Output the [x, y] coordinate of the center of the cell containing the given text.  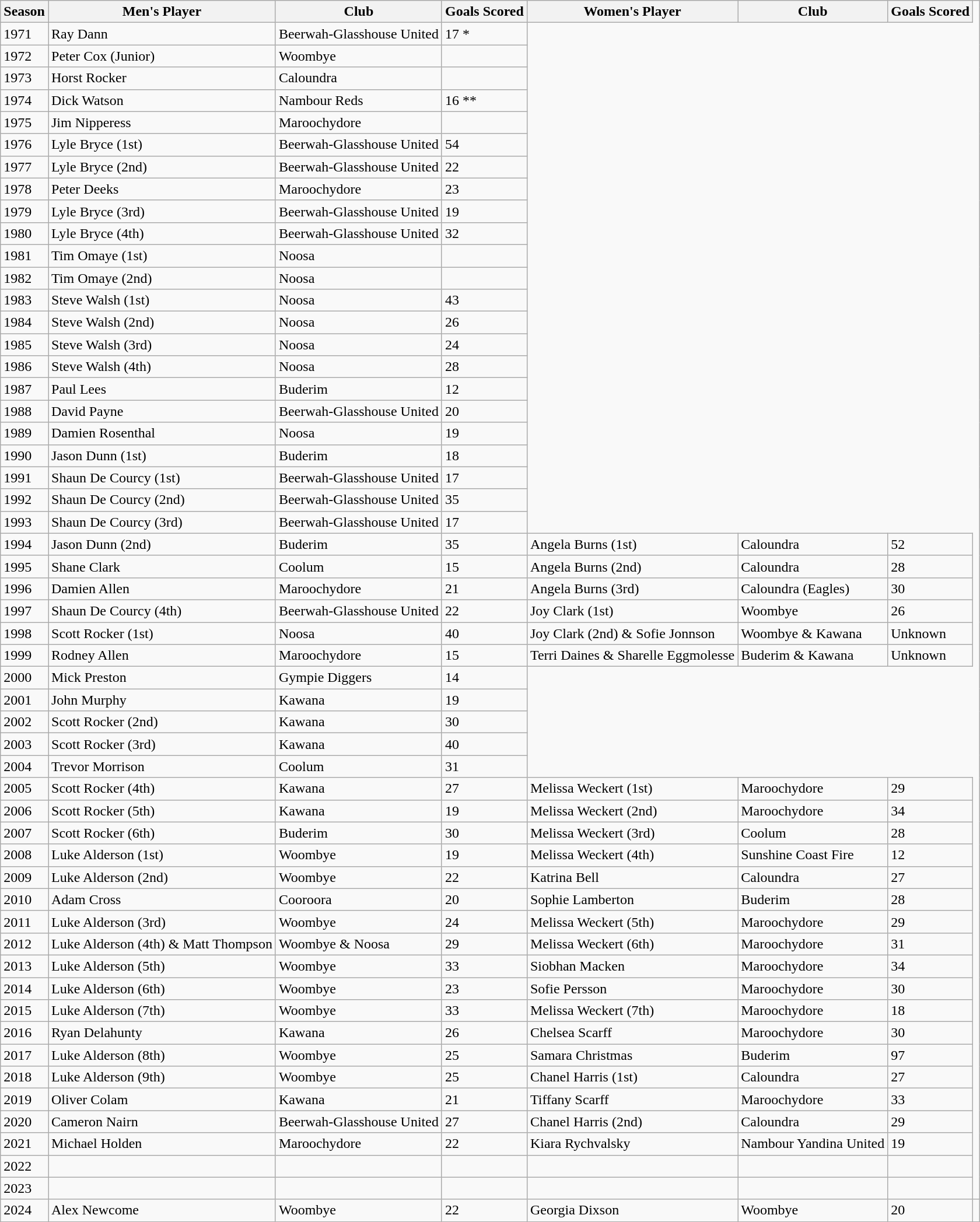
Chanel Harris (2nd) [632, 1122]
Scott Rocker (5th) [162, 811]
2004 [24, 766]
Cameron Nairn [162, 1122]
Peter Deeks [162, 189]
Damien Allen [162, 589]
2009 [24, 877]
Steve Walsh (2nd) [162, 323]
1991 [24, 478]
Steve Walsh (4th) [162, 367]
1978 [24, 189]
1979 [24, 211]
2002 [24, 722]
Siobhan Macken [632, 966]
Sofie Persson [632, 989]
Woombye & Noosa [358, 944]
Melissa Weckert (6th) [632, 944]
Dick Watson [162, 100]
1989 [24, 433]
Adam Cross [162, 899]
2001 [24, 700]
1990 [24, 456]
1975 [24, 122]
Melissa Weckert (2nd) [632, 811]
2020 [24, 1122]
1981 [24, 255]
Season [24, 12]
1982 [24, 278]
Caloundra (Eagles) [813, 589]
2007 [24, 833]
1977 [24, 167]
Steve Walsh (3rd) [162, 345]
Jason Dunn (1st) [162, 456]
1996 [24, 589]
2011 [24, 922]
Lyle Bryce (4th) [162, 233]
1985 [24, 345]
Chelsea Scarff [632, 1033]
Shaun De Courcy (3rd) [162, 522]
Sunshine Coast Fire [813, 855]
Georgia Dixson [632, 1210]
Steve Walsh (1st) [162, 300]
Paul Lees [162, 389]
54 [484, 145]
John Murphy [162, 700]
Luke Alderson (8th) [162, 1055]
1992 [24, 500]
1997 [24, 611]
1998 [24, 633]
16 ** [484, 100]
Kiara Rychvalsky [632, 1144]
1972 [24, 56]
1994 [24, 544]
32 [484, 233]
Angela Burns (2nd) [632, 566]
1983 [24, 300]
14 [484, 678]
2000 [24, 678]
1987 [24, 389]
2016 [24, 1033]
2018 [24, 1077]
Ray Dann [162, 34]
Oliver Colam [162, 1100]
43 [484, 300]
Cooroora [358, 899]
1974 [24, 100]
Jim Nipperess [162, 122]
Tim Omaye (1st) [162, 255]
2006 [24, 811]
Shaun De Courcy (1st) [162, 478]
2019 [24, 1100]
Luke Alderson (3rd) [162, 922]
Lyle Bryce (2nd) [162, 167]
Woombye & Kawana [813, 633]
Shaun De Courcy (2nd) [162, 500]
1999 [24, 656]
2013 [24, 966]
1973 [24, 78]
2008 [24, 855]
Luke Alderson (7th) [162, 1011]
2015 [24, 1011]
2024 [24, 1210]
David Payne [162, 411]
Alex Newcome [162, 1210]
Trevor Morrison [162, 766]
Samara Christmas [632, 1055]
Women's Player [632, 12]
1993 [24, 522]
2014 [24, 989]
Melissa Weckert (3rd) [632, 833]
Scott Rocker (6th) [162, 833]
Gympie Diggers [358, 678]
1988 [24, 411]
Katrina Bell [632, 877]
Melissa Weckert (5th) [632, 922]
2023 [24, 1188]
1976 [24, 145]
2005 [24, 789]
Peter Cox (Junior) [162, 56]
Michael Holden [162, 1144]
Men's Player [162, 12]
2012 [24, 944]
1984 [24, 323]
Joy Clark (1st) [632, 611]
2021 [24, 1144]
Ryan Delahunty [162, 1033]
2003 [24, 744]
Lyle Bryce (1st) [162, 145]
Joy Clark (2nd) & Sofie Jonnson [632, 633]
Nambour Reds [358, 100]
Luke Alderson (4th) & Matt Thompson [162, 944]
Buderim & Kawana [813, 656]
Melissa Weckert (4th) [632, 855]
2010 [24, 899]
1971 [24, 34]
Melissa Weckert (7th) [632, 1011]
Nambour Yandina United [813, 1144]
52 [930, 544]
Luke Alderson (1st) [162, 855]
Tim Omaye (2nd) [162, 278]
Shane Clark [162, 566]
2022 [24, 1166]
Rodney Allen [162, 656]
Angela Burns (3rd) [632, 589]
97 [930, 1055]
Jason Dunn (2nd) [162, 544]
1995 [24, 566]
Terri Daines & Sharelle Eggmolesse [632, 656]
Scott Rocker (4th) [162, 789]
Lyle Bryce (3rd) [162, 211]
Sophie Lamberton [632, 899]
Melissa Weckert (1st) [632, 789]
Luke Alderson (6th) [162, 989]
1986 [24, 367]
Shaun De Courcy (4th) [162, 611]
Tiffany Scarff [632, 1100]
Mick Preston [162, 678]
Angela Burns (1st) [632, 544]
1980 [24, 233]
Scott Rocker (1st) [162, 633]
2017 [24, 1055]
17 * [484, 34]
Scott Rocker (3rd) [162, 744]
Chanel Harris (1st) [632, 1077]
Damien Rosenthal [162, 433]
Scott Rocker (2nd) [162, 722]
Luke Alderson (9th) [162, 1077]
Luke Alderson (5th) [162, 966]
Luke Alderson (2nd) [162, 877]
Horst Rocker [162, 78]
